From the cell containing the given text, extract its center point as [x, y] coordinate. 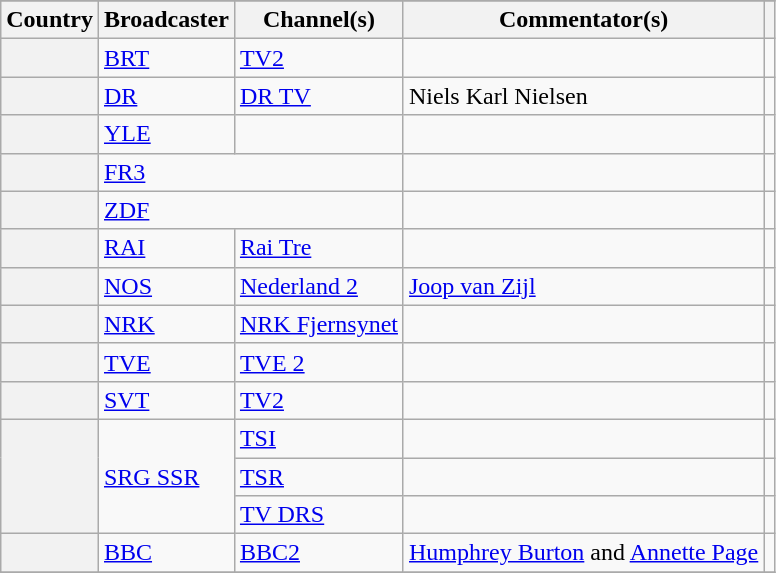
BBC [166, 553]
Channel(s) [318, 20]
Rai Tre [318, 248]
Nederland 2 [318, 286]
Humphrey Burton and Annette Page [583, 553]
DR [166, 96]
Commentator(s) [583, 20]
BRT [166, 58]
NRK Fjernsynet [318, 324]
TVE 2 [318, 362]
RAI [166, 248]
FR3 [250, 172]
TSI [318, 438]
Country [50, 20]
SVT [166, 400]
ZDF [250, 210]
Broadcaster [166, 20]
YLE [166, 134]
DR TV [318, 96]
BBC2 [318, 553]
TV DRS [318, 515]
Joop van Zijl [583, 286]
TSR [318, 477]
NRK [166, 324]
Niels Karl Nielsen [583, 96]
NOS [166, 286]
TVE [166, 362]
SRG SSR [166, 476]
